From the cell containing the given text, extract its center point as [x, y] coordinate. 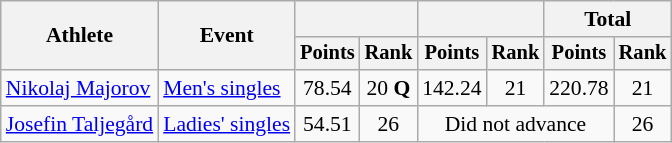
Josefin Taljegård [80, 124]
Nikolaj Majorov [80, 88]
220.78 [578, 88]
20 Q [389, 88]
Athlete [80, 36]
54.51 [327, 124]
Ladies' singles [226, 124]
Event [226, 36]
78.54 [327, 88]
Men's singles [226, 88]
142.24 [452, 88]
Total [608, 19]
Did not advance [516, 124]
